Capture the cell that displays the provided text and extract its [X, Y] central coordinate. 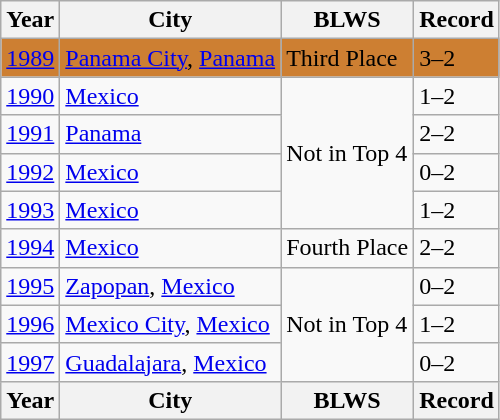
1991 [30, 134]
Guadalajara, Mexico [170, 362]
1994 [30, 248]
Zapopan, Mexico [170, 286]
Panama [170, 134]
Mexico City, Mexico [170, 324]
Panama City, Panama [170, 58]
Third Place [348, 58]
Fourth Place [348, 248]
3–2 [457, 58]
1995 [30, 286]
1996 [30, 324]
1990 [30, 96]
1992 [30, 172]
1993 [30, 210]
1989 [30, 58]
1997 [30, 362]
